Find where the given text appears and provide that cell's center as (X, Y) coordinate. 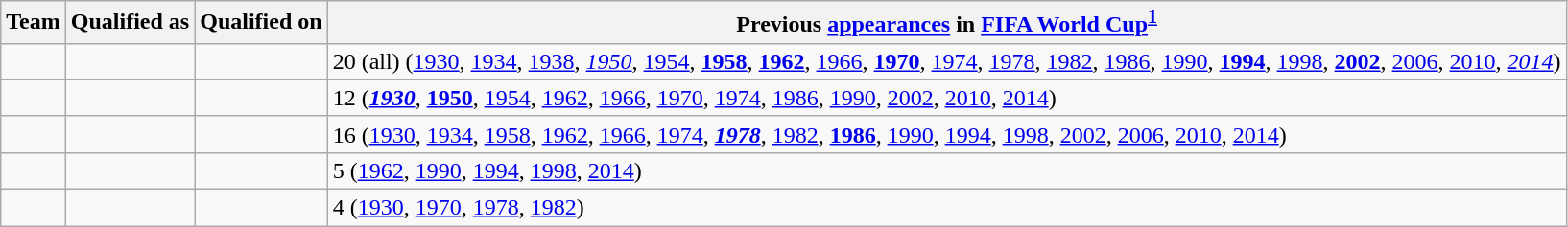
Qualified as (130, 23)
16 (1930, 1934, 1958, 1962, 1966, 1974, 1978, 1982, 1986, 1990, 1994, 1998, 2002, 2006, 2010, 2014) (946, 134)
12 (1930, 1950, 1954, 1962, 1966, 1970, 1974, 1986, 1990, 2002, 2010, 2014) (946, 98)
20 (all) (1930, 1934, 1938, 1950, 1954, 1958, 1962, 1966, 1970, 1974, 1978, 1982, 1986, 1990, 1994, 1998, 2002, 2006, 2010, 2014) (946, 61)
Team (34, 23)
5 (1962, 1990, 1994, 1998, 2014) (946, 170)
Qualified on (261, 23)
Previous appearances in FIFA World Cup1 (946, 23)
4 (1930, 1970, 1978, 1982) (946, 208)
